Scan for the cell matching the given text and deliver its [X, Y] coordinate at center. 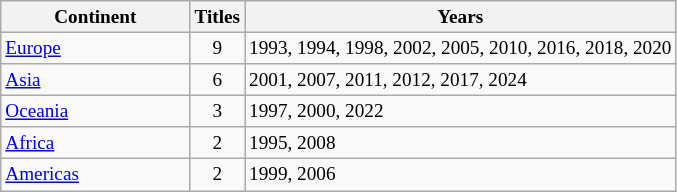
Oceania [96, 111]
1997, 2000, 2022 [460, 111]
Africa [96, 143]
2001, 2007, 2011, 2012, 2017, 2024 [460, 80]
Titles [218, 17]
Americas [96, 175]
Europe [96, 48]
Years [460, 17]
Continent [96, 17]
Asia [96, 80]
6 [218, 80]
3 [218, 111]
1999, 2006 [460, 175]
1993, 1994, 1998, 2002, 2005, 2010, 2016, 2018, 2020 [460, 48]
1995, 2008 [460, 143]
9 [218, 48]
